From the cell containing the given text, extract its center point as [x, y] coordinate. 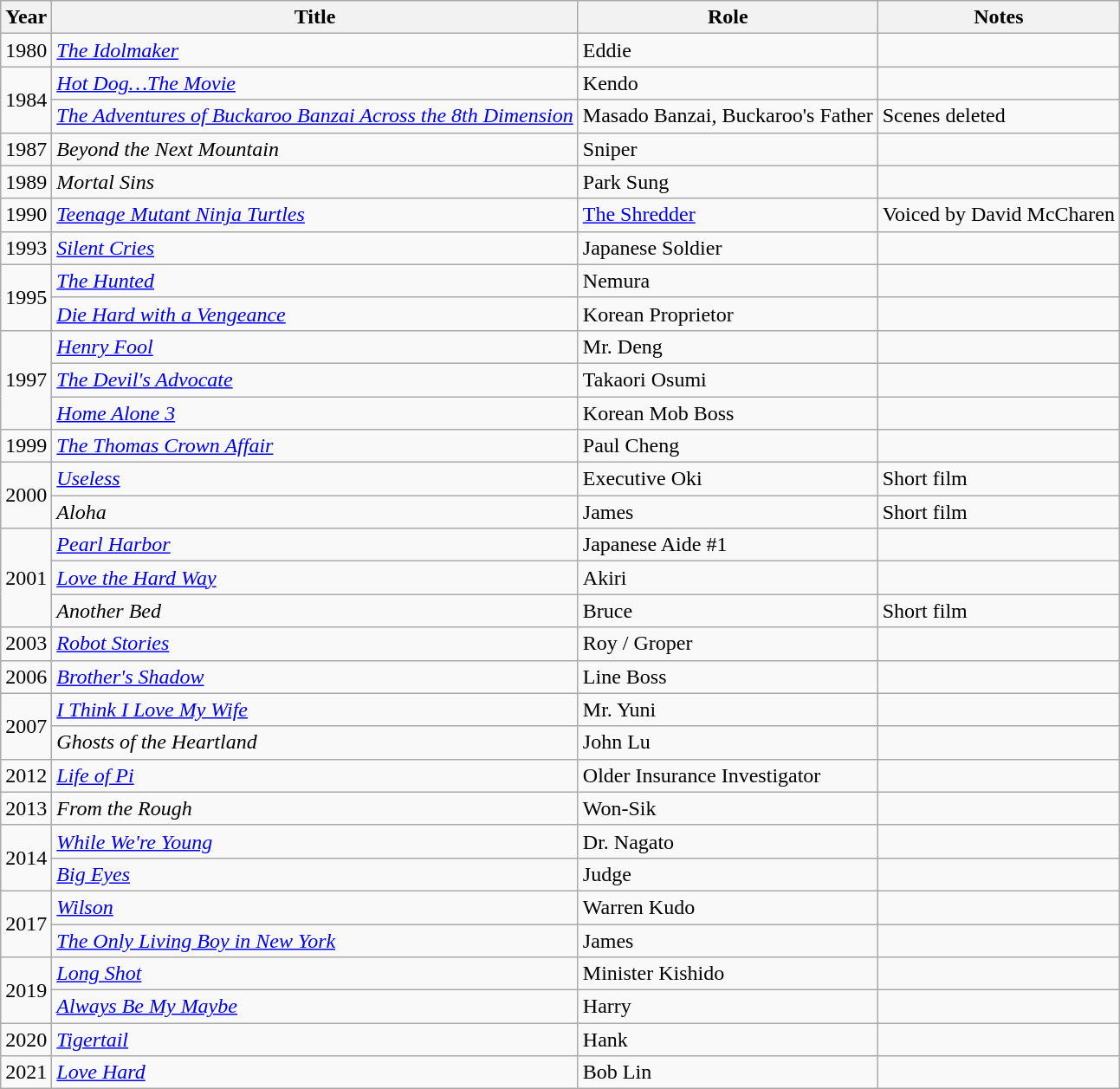
1997 [26, 379]
Executive Oki [728, 479]
1993 [26, 248]
Scenes deleted [998, 116]
Another Bed [315, 611]
Paul Cheng [728, 446]
2001 [26, 578]
Brother's Shadow [315, 677]
Mortal Sins [315, 182]
Japanese Aide #1 [728, 545]
2003 [26, 644]
The Only Living Boy in New York [315, 940]
Wilson [315, 907]
Love the Hard Way [315, 578]
Hank [728, 1040]
1980 [26, 50]
Beyond the Next Mountain [315, 149]
The Devil's Advocate [315, 379]
Dr. Nagato [728, 841]
Henry Fool [315, 347]
Kendo [728, 83]
Masado Banzai, Buckaroo's Father [728, 116]
Year [26, 17]
2012 [26, 775]
Voiced by David McCharen [998, 215]
Notes [998, 17]
The Adventures of Buckaroo Banzai Across the 8th Dimension [315, 116]
1989 [26, 182]
Judge [728, 874]
2021 [26, 1073]
2007 [26, 726]
Hot Dog…The Movie [315, 83]
Long Shot [315, 974]
Mr. Deng [728, 347]
1987 [26, 149]
Japanese Soldier [728, 248]
The Thomas Crown Affair [315, 446]
Die Hard with a Vengeance [315, 314]
Title [315, 17]
Park Sung [728, 182]
2000 [26, 496]
2017 [26, 924]
1995 [26, 297]
2020 [26, 1040]
The Shredder [728, 215]
Mr. Yuni [728, 710]
Korean Mob Boss [728, 413]
Takaori Osumi [728, 379]
Korean Proprietor [728, 314]
Bob Lin [728, 1073]
1990 [26, 215]
Line Boss [728, 677]
Always Be My Maybe [315, 1007]
I Think I Love My Wife [315, 710]
Minister Kishido [728, 974]
2013 [26, 808]
While We're Young [315, 841]
Roy / Groper [728, 644]
Akiri [728, 578]
Useless [315, 479]
The Idolmaker [315, 50]
2006 [26, 677]
Love Hard [315, 1073]
Tigertail [315, 1040]
Big Eyes [315, 874]
Ghosts of the Heartland [315, 742]
Pearl Harbor [315, 545]
Home Alone 3 [315, 413]
Older Insurance Investigator [728, 775]
Role [728, 17]
Eddie [728, 50]
Silent Cries [315, 248]
Aloha [315, 512]
1999 [26, 446]
From the Rough [315, 808]
Sniper [728, 149]
The Hunted [315, 281]
1984 [26, 100]
Won-Sik [728, 808]
John Lu [728, 742]
Harry [728, 1007]
Bruce [728, 611]
Nemura [728, 281]
2019 [26, 990]
Robot Stories [315, 644]
Teenage Mutant Ninja Turtles [315, 215]
2014 [26, 858]
Warren Kudo [728, 907]
Life of Pi [315, 775]
